Find where the given text appears and provide that cell's center as (X, Y) coordinate. 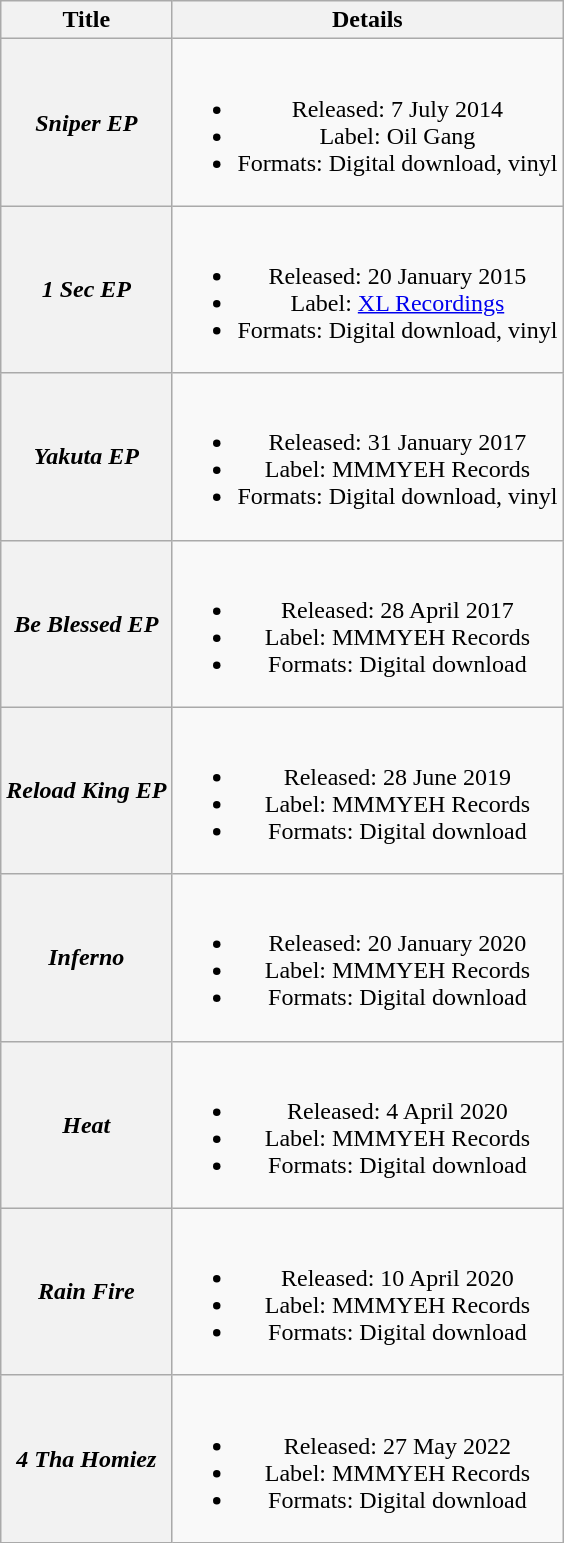
Released: 31 January 2017Label: MMMYEH RecordsFormats: Digital download, vinyl (368, 456)
Released: 20 January 2015Label: XL RecordingsFormats: Digital download, vinyl (368, 290)
Heat (86, 1124)
4 Tha Homiez (86, 1458)
Released: 4 April 2020Label: MMMYEH RecordsFormats: Digital download (368, 1124)
Be Blessed EP (86, 624)
Rain Fire (86, 1292)
1 Sec EP (86, 290)
Reload King EP (86, 790)
Sniper EP (86, 122)
Title (86, 20)
Released: 27 May 2022Label: MMMYEH RecordsFormats: Digital download (368, 1458)
Released: 7 July 2014Label: Oil GangFormats: Digital download, vinyl (368, 122)
Yakuta EP (86, 456)
Released: 28 April 2017Label: MMMYEH RecordsFormats: Digital download (368, 624)
Released: 10 April 2020Label: MMMYEH RecordsFormats: Digital download (368, 1292)
Details (368, 20)
Released: 28 June 2019Label: MMMYEH RecordsFormats: Digital download (368, 790)
Inferno (86, 958)
Released: 20 January 2020Label: MMMYEH RecordsFormats: Digital download (368, 958)
